Return the (x, y) coordinate for the center point of the cell that contains the specified text.  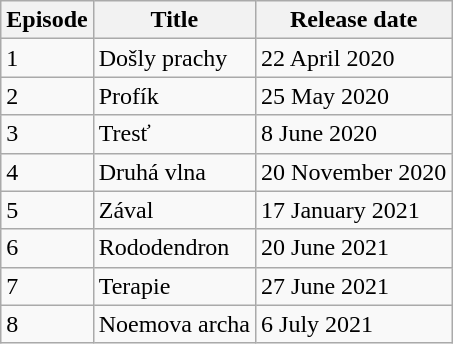
8 (47, 324)
Druhá vlna (174, 172)
2 (47, 96)
20 November 2020 (354, 172)
1 (47, 58)
Zával (174, 210)
6 July 2021 (354, 324)
Terapie (174, 286)
Episode (47, 20)
Release date (354, 20)
Tresť (174, 134)
6 (47, 248)
Rododendron (174, 248)
Profík (174, 96)
25 May 2020 (354, 96)
3 (47, 134)
20 June 2021 (354, 248)
Title (174, 20)
17 January 2021 (354, 210)
Noemova archa (174, 324)
5 (47, 210)
Došly prachy (174, 58)
4 (47, 172)
22 April 2020 (354, 58)
27 June 2021 (354, 286)
8 June 2020 (354, 134)
7 (47, 286)
